Return [x, y] of the center of cell containing provided text 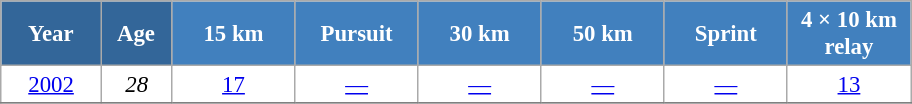
4 × 10 km relay [848, 34]
Sprint [726, 34]
Age [136, 34]
17 [234, 85]
Pursuit [356, 34]
15 km [234, 34]
28 [136, 85]
2002 [52, 85]
30 km [480, 34]
13 [848, 85]
50 km [602, 34]
Year [52, 34]
